Find where the given text appears and provide that cell's center as (X, Y) coordinate. 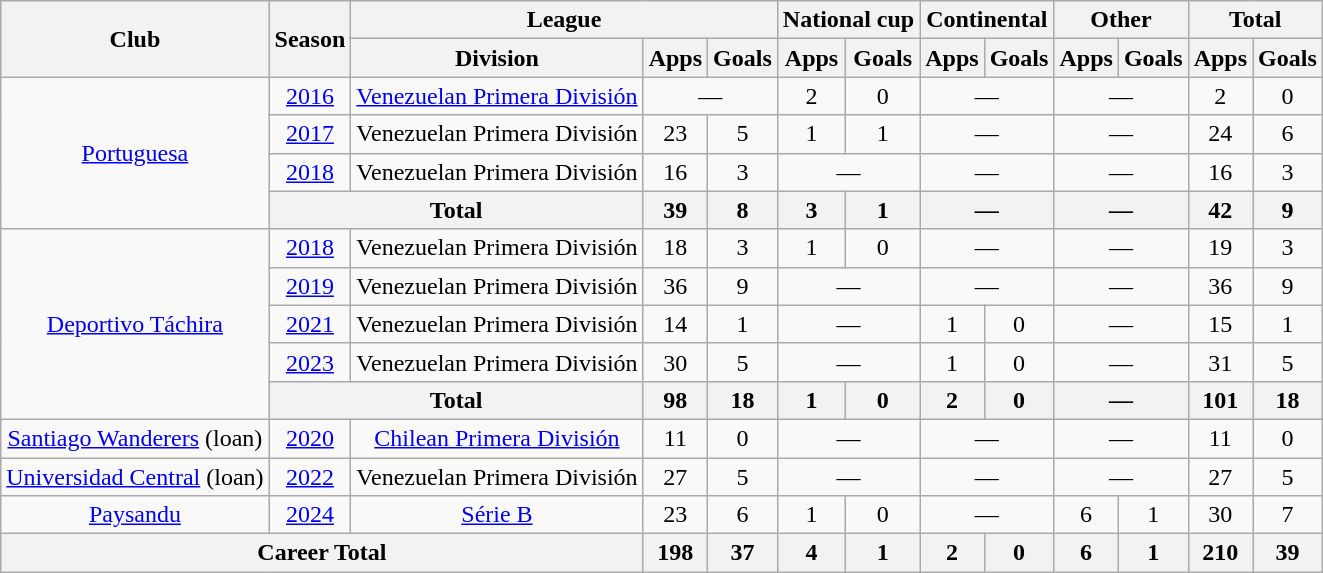
210 (1220, 553)
19 (1220, 248)
2024 (310, 515)
League (564, 20)
37 (743, 553)
Continental (987, 20)
National cup (848, 20)
Série B (497, 515)
2022 (310, 477)
2016 (310, 96)
Division (497, 58)
2021 (310, 324)
2017 (310, 134)
2019 (310, 286)
8 (743, 210)
Portuguesa (135, 153)
Deportivo Táchira (135, 324)
2023 (310, 362)
98 (675, 400)
15 (1220, 324)
4 (811, 553)
14 (675, 324)
7 (1288, 515)
198 (675, 553)
101 (1220, 400)
Santiago Wanderers (loan) (135, 438)
31 (1220, 362)
Universidad Central (loan) (135, 477)
Paysandu (135, 515)
Club (135, 39)
24 (1220, 134)
Chilean Primera División (497, 438)
Other (1121, 20)
42 (1220, 210)
2020 (310, 438)
Season (310, 39)
Career Total (322, 553)
